Identify which cell holds the provided text, then report its [X, Y] central coordinate. 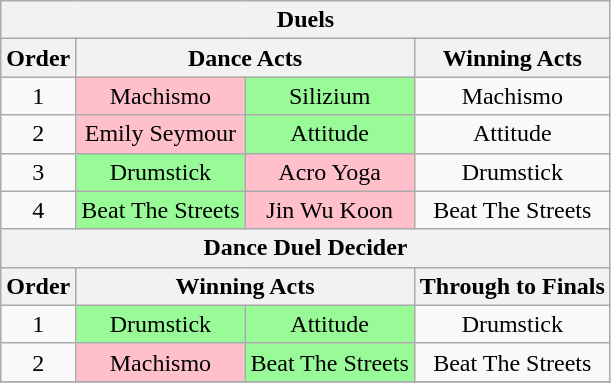
4 [38, 210]
Emily Seymour [160, 134]
Dance Acts [245, 58]
Duels [306, 20]
Through to Finals [512, 286]
Dance Duel Decider [306, 248]
3 [38, 172]
Acro Yoga [330, 172]
Jin Wu Koon [330, 210]
Silizium [330, 96]
